Detect which cell encompasses the target text, then output its [x, y] center coordinate. 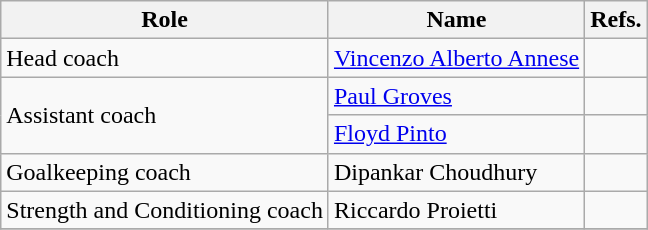
Goalkeeping coach [165, 172]
Role [165, 20]
Vincenzo Alberto Annese [456, 58]
Refs. [616, 20]
Assistant coach [165, 115]
Strength and Conditioning coach [165, 210]
Head coach [165, 58]
Paul Groves [456, 96]
Floyd Pinto [456, 134]
Riccardo Proietti [456, 210]
Name [456, 20]
Dipankar Choudhury [456, 172]
